Pinpoint the cell where the given text exists, returning its [X, Y] midpoint coordinate. 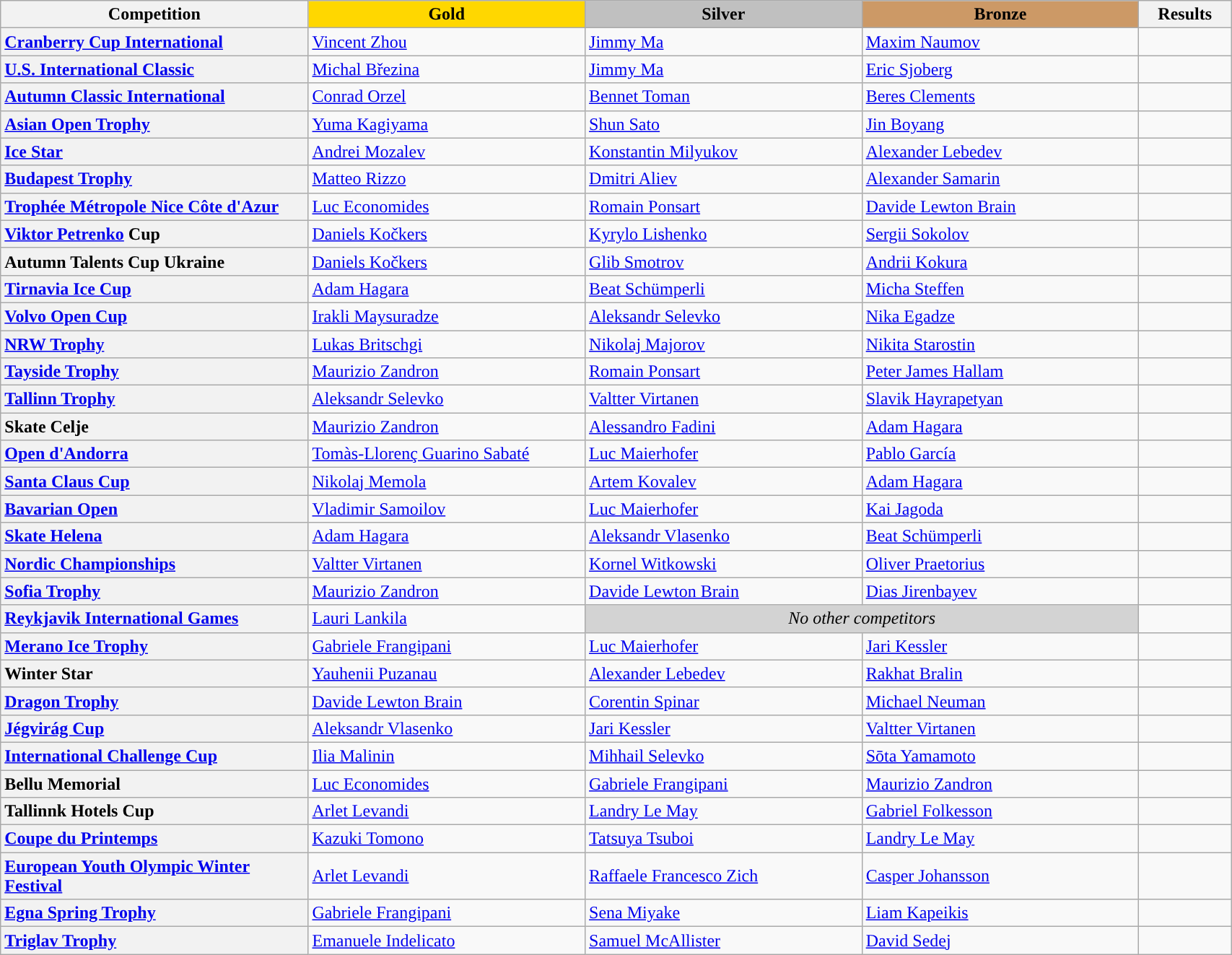
Bronze [1000, 14]
Volvo Open Cup [154, 316]
Reykjavik International Games [154, 619]
International Challenge Cup [154, 756]
Santa Claus Cup [154, 481]
Sena Miyake [724, 913]
Nordic Championships [154, 564]
Yuma Kagiyama [447, 124]
NRW Trophy [154, 344]
Silver [724, 14]
Bavarian Open [154, 509]
Bellu Memorial [154, 783]
Beres Clements [1000, 97]
Tirnavia Ice Cup [154, 289]
Coupe du Printemps [154, 839]
Budapest Trophy [154, 179]
Ice Star [154, 152]
Tatsuya Tsuboi [724, 839]
Gold [447, 14]
Skate Helena [154, 536]
Tayside Trophy [154, 372]
Andrii Kokura [1000, 261]
Peter James Hallam [1000, 372]
Tomàs-Llorenç Guarino Sabaté [447, 454]
Conrad Orzel [447, 97]
Dmitri Aliev [724, 179]
Liam Kapeikis [1000, 913]
Lauri Lankila [447, 619]
Viktor Petrenko Cup [154, 234]
Samuel McAllister [724, 941]
Michal Březina [447, 69]
Vincent Zhou [447, 42]
Open d'Andorra [154, 454]
Irakli Maysuradze [447, 316]
Andrei Mozalev [447, 152]
Nikita Starostin [1000, 344]
Kornel Witkowski [724, 564]
Maxim Naumov [1000, 42]
Skate Celje [154, 427]
Oliver Praetorius [1000, 564]
Kazuki Tomono [447, 839]
Egna Spring Trophy [154, 913]
Winter Star [154, 673]
Sōta Yamamoto [1000, 756]
Dias Jirenbayev [1000, 591]
Merano Ice Trophy [154, 646]
Trophée Métropole Nice Côte d'Azur [154, 206]
Dragon Trophy [154, 701]
Artem Kovalev [724, 481]
Autumn Talents Cup Ukraine [154, 261]
Nikolaj Majorov [724, 344]
U.S. International Classic [154, 69]
European Youth Olympic Winter Festival [154, 876]
Raffaele Francesco Zich [724, 876]
Emanuele Indelicato [447, 941]
Rakhat Bralin [1000, 673]
Ilia Malinin [447, 756]
Jégvirág Cup [154, 728]
Casper Johansson [1000, 876]
Matteo Rizzo [447, 179]
Kai Jagoda [1000, 509]
Nika Egadze [1000, 316]
Sofia Trophy [154, 591]
Slavik Hayrapetyan [1000, 399]
Glib Smotrov [724, 261]
Sergii Sokolov [1000, 234]
Results [1185, 14]
Michael Neuman [1000, 701]
Competition [154, 14]
Cranberry Cup International [154, 42]
Eric Sjoberg [1000, 69]
Lukas Britschgi [447, 344]
David Sedej [1000, 941]
No other competitors [862, 619]
Shun Sato [724, 124]
Yauhenii Puzanau [447, 673]
Vladimir Samoilov [447, 509]
Bennet Toman [724, 97]
Gabriel Folkesson [1000, 811]
Pablo García [1000, 454]
Micha Steffen [1000, 289]
Triglav Trophy [154, 941]
Corentin Spinar [724, 701]
Asian Open Trophy [154, 124]
Nikolaj Memola [447, 481]
Kyrylo Lishenko [724, 234]
Autumn Classic International [154, 97]
Tallinnk Hotels Cup [154, 811]
Alessandro Fadini [724, 427]
Konstantin Milyukov [724, 152]
Alexander Samarin [1000, 179]
Tallinn Trophy [154, 399]
Mihhail Selevko [724, 756]
Jin Boyang [1000, 124]
